Search for the cell housing the specified text and yield its (X, Y) center coordinate. 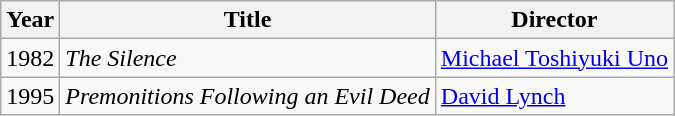
1995 (30, 96)
Premonitions Following an Evil Deed (248, 96)
David Lynch (554, 96)
Year (30, 20)
1982 (30, 58)
Director (554, 20)
Title (248, 20)
Michael Toshiyuki Uno (554, 58)
The Silence (248, 58)
